From the cell containing the given text, extract its center point as (x, y) coordinate. 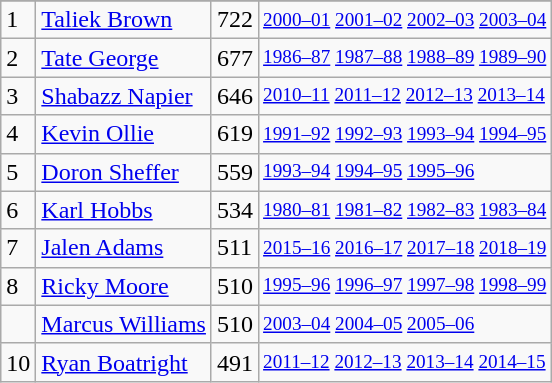
2010–11 2011–12 2012–13 2013–14 (405, 96)
3 (18, 96)
Shabazz Napier (124, 96)
559 (234, 172)
7 (18, 248)
491 (234, 362)
8 (18, 286)
2 (18, 58)
2000–01 2001–02 2002–03 2003–04 (405, 20)
677 (234, 58)
619 (234, 134)
Doron Sheffer (124, 172)
5 (18, 172)
Ryan Boatright (124, 362)
Karl Hobbs (124, 210)
10 (18, 362)
2015–16 2016–17 2017–18 2018–19 (405, 248)
Jalen Adams (124, 248)
4 (18, 134)
6 (18, 210)
Marcus Williams (124, 324)
1986–87 1987–88 1988–89 1989–90 (405, 58)
Taliek Brown (124, 20)
2011–12 2012–13 2013–14 2014–15 (405, 362)
Tate George (124, 58)
722 (234, 20)
1991–92 1992–93 1993–94 1994–95 (405, 134)
646 (234, 96)
2003–04 2004–05 2005–06 (405, 324)
1993–94 1994–95 1995–96 (405, 172)
1980–81 1981–82 1982–83 1983–84 (405, 210)
Ricky Moore (124, 286)
534 (234, 210)
1 (18, 20)
Kevin Ollie (124, 134)
511 (234, 248)
1995–96 1996–97 1997–98 1998–99 (405, 286)
